Extract the (X, Y) coordinate from the center of the cell holding the provided text.  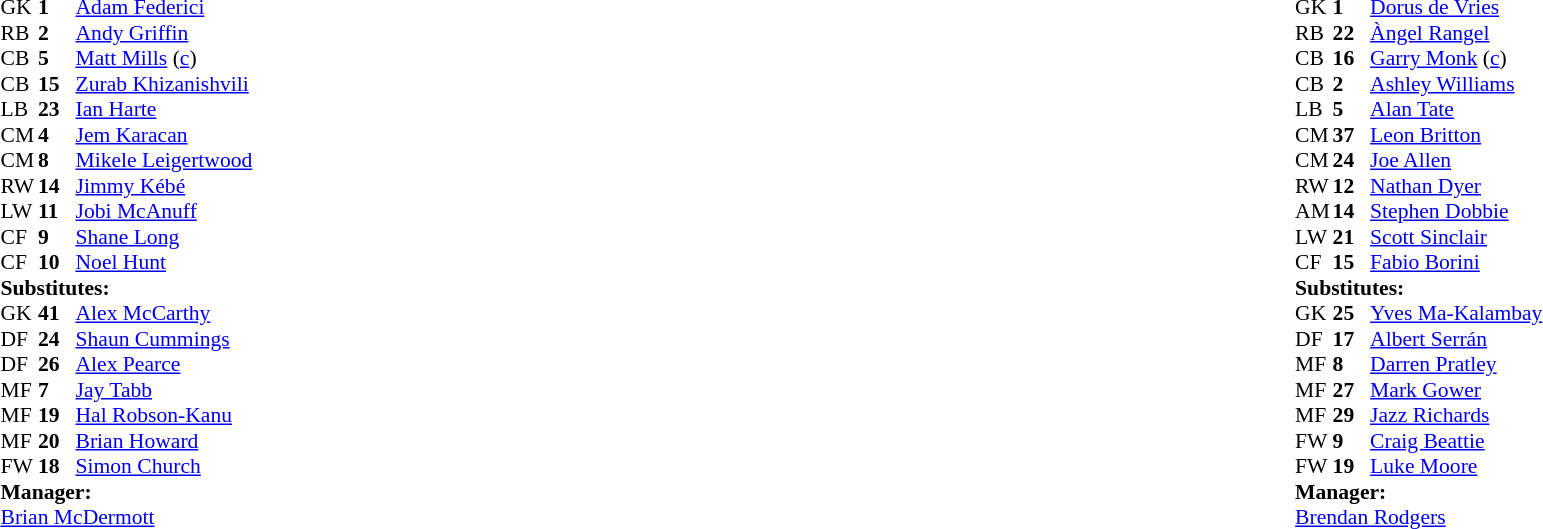
Ian Harte (164, 109)
Craig Beattie (1456, 441)
Nathan Dyer (1456, 186)
Garry Monk (c) (1456, 59)
Jem Karacan (164, 135)
Zurab Khizanishvili (164, 84)
41 (57, 313)
16 (1352, 59)
26 (57, 365)
Leon Britton (1456, 135)
Jay Tabb (164, 390)
23 (57, 109)
Scott Sinclair (1456, 237)
17 (1352, 339)
Stephen Dobbie (1456, 211)
Hal Robson-Kanu (164, 415)
Brian Howard (164, 441)
Simon Church (164, 467)
Ashley Williams (1456, 84)
27 (1352, 390)
Joe Allen (1456, 161)
37 (1352, 135)
Andy Griffin (164, 33)
25 (1352, 313)
21 (1352, 237)
Mikele Leigertwood (164, 161)
Àngel Rangel (1456, 33)
29 (1352, 415)
Jazz Richards (1456, 415)
Shane Long (164, 237)
Matt Mills (c) (164, 59)
Shaun Cummings (164, 339)
10 (57, 263)
Alex Pearce (164, 365)
Alex McCarthy (164, 313)
18 (57, 467)
Jobi McAnuff (164, 211)
Fabio Borini (1456, 263)
Alan Tate (1456, 109)
Noel Hunt (164, 263)
22 (1352, 33)
Mark Gower (1456, 390)
Luke Moore (1456, 467)
11 (57, 211)
7 (57, 390)
12 (1352, 186)
20 (57, 441)
Albert Serrán (1456, 339)
Jimmy Kébé (164, 186)
AM (1314, 211)
Yves Ma-Kalambay (1456, 313)
4 (57, 135)
Darren Pratley (1456, 365)
